Identify which cell holds the provided text, then report its (X, Y) central coordinate. 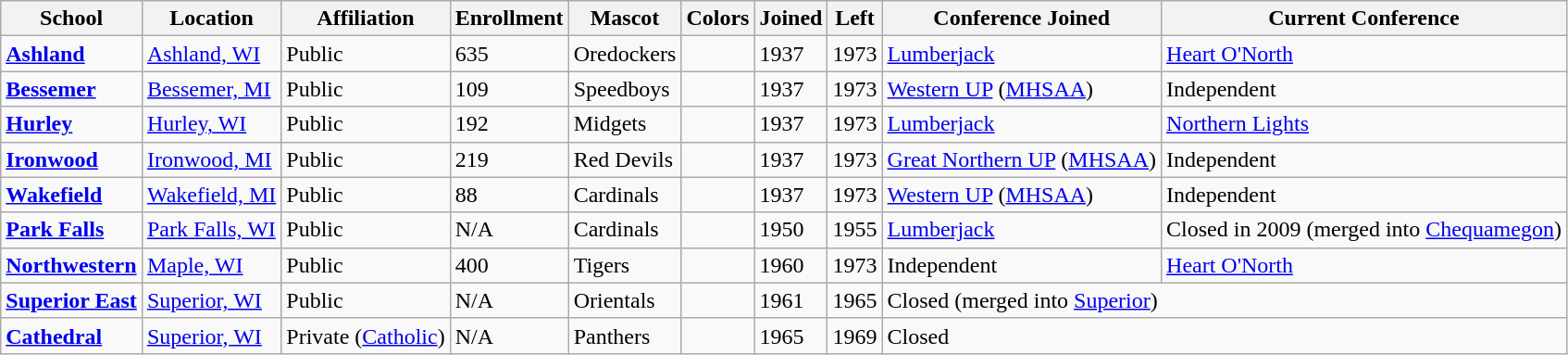
Affiliation (366, 19)
Speedboys (625, 89)
Location (211, 19)
Closed (1224, 336)
Park Falls (72, 230)
Oredockers (625, 54)
Hurley (72, 124)
Northern Lights (1364, 124)
1960 (790, 265)
Ashland, WI (211, 54)
Enrollment (509, 19)
Bessemer, MI (211, 89)
Colors (718, 19)
Superior East (72, 300)
Park Falls, WI (211, 230)
Conference Joined (1022, 19)
192 (509, 124)
Panthers (625, 336)
Ironwood (72, 159)
Left (855, 19)
1955 (855, 230)
1969 (855, 336)
Closed in 2009 (merged into Chequamegon) (1364, 230)
Orientals (625, 300)
109 (509, 89)
1950 (790, 230)
Current Conference (1364, 19)
Tigers (625, 265)
Red Devils (625, 159)
Great Northern UP (MHSAA) (1022, 159)
Cathedral (72, 336)
Maple, WI (211, 265)
88 (509, 195)
635 (509, 54)
1961 (790, 300)
219 (509, 159)
School (72, 19)
Mascot (625, 19)
Closed (merged into Superior) (1224, 300)
Bessemer (72, 89)
400 (509, 265)
Ironwood, MI (211, 159)
Midgets (625, 124)
Wakefield, MI (211, 195)
Joined (790, 19)
Ashland (72, 54)
Wakefield (72, 195)
Hurley, WI (211, 124)
Northwestern (72, 265)
Private (Catholic) (366, 336)
